Search for the cell housing the specified text and yield its [X, Y] center coordinate. 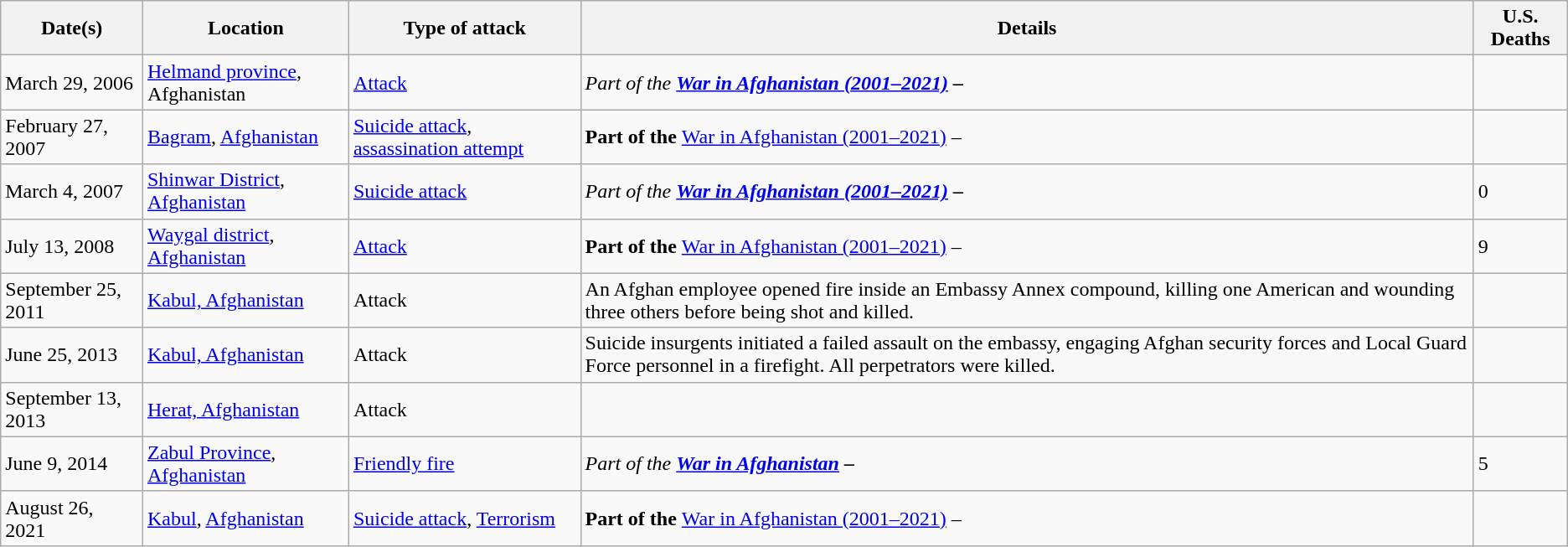
Herat, Afghanistan [245, 409]
Friendly fire [464, 464]
Type of attack [464, 28]
September 13, 2013 [72, 409]
Waygal district, Afghanistan [245, 246]
An Afghan employee opened fire inside an Embassy Annex compound, killing one American and wounding three others before being shot and killed. [1027, 300]
5 [1520, 464]
Suicide attack [464, 191]
March 29, 2006 [72, 82]
Suicide attack, Terrorism [464, 518]
Location [245, 28]
July 13, 2008 [72, 246]
Shinwar District, Afghanistan [245, 191]
June 25, 2013 [72, 355]
Zabul Province, Afghanistan [245, 464]
Bagram, Afghanistan [245, 137]
U.S. Deaths [1520, 28]
March 4, 2007 [72, 191]
August 26, 2021 [72, 518]
Suicide attack, assassination attempt [464, 137]
Helmand province, Afghanistan [245, 82]
Date(s) [72, 28]
Part of the War in Afghanistan – [1027, 464]
June 9, 2014 [72, 464]
9 [1520, 246]
0 [1520, 191]
September 25, 2011 [72, 300]
February 27, 2007 [72, 137]
Details [1027, 28]
